Identify which cell holds the provided text, then report its [X, Y] central coordinate. 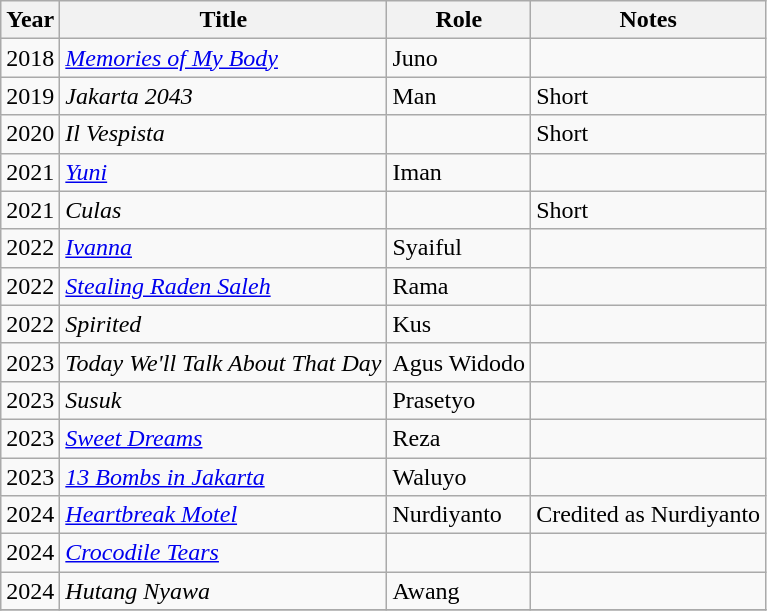
Crocodile Tears [224, 553]
Culas [224, 210]
Today We'll Talk About That Day [224, 362]
Jakarta 2043 [224, 96]
Year [30, 20]
Juno [459, 58]
Sweet Dreams [224, 438]
Notes [648, 20]
Susuk [224, 400]
Man [459, 96]
Heartbreak Motel [224, 515]
Title [224, 20]
Reza [459, 438]
2018 [30, 58]
Nurdiyanto [459, 515]
13 Bombs in Jakarta [224, 477]
Hutang Nyawa [224, 591]
Kus [459, 324]
Agus Widodo [459, 362]
Awang [459, 591]
Ivanna [224, 248]
Credited as Nurdiyanto [648, 515]
Rama [459, 286]
Syaiful [459, 248]
Memories of My Body [224, 58]
Spirited [224, 324]
Yuni [224, 172]
Waluyo [459, 477]
Iman [459, 172]
2019 [30, 96]
Stealing Raden Saleh [224, 286]
Il Vespista [224, 134]
Role [459, 20]
2020 [30, 134]
Prasetyo [459, 400]
